Capture the cell that displays the provided text and extract its (x, y) central coordinate. 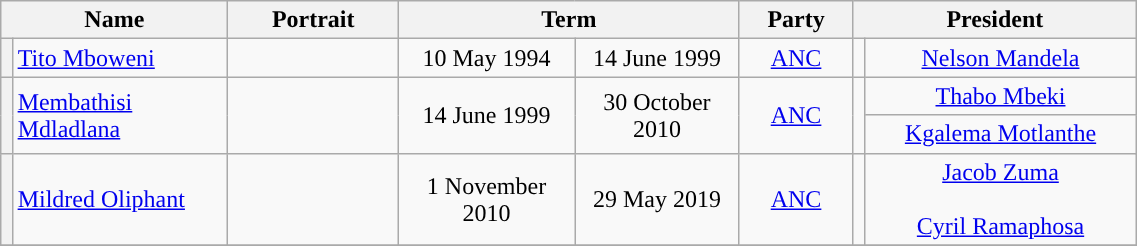
Kgalema Motlanthe (1000, 134)
Jacob Zuma Cyril Ramaphosa (1000, 199)
1 November 2010 (486, 199)
30 October 2010 (658, 115)
Party (796, 20)
President (995, 20)
Term (568, 20)
10 May 1994 (486, 58)
Portrait (314, 20)
Mildred Oliphant (120, 199)
Thabo Mbeki (1000, 96)
Membathisi Mdladlana (120, 115)
Nelson Mandela (1000, 58)
Name (114, 20)
29 May 2019 (658, 199)
Tito Mboweni (120, 58)
